Locate the cell with the specified text and output its [X, Y] center coordinate. 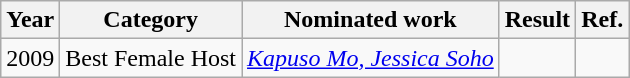
Category [151, 20]
Kapuso Mo, Jessica Soho [371, 58]
Ref. [602, 20]
2009 [30, 58]
Best Female Host [151, 58]
Nominated work [371, 20]
Year [30, 20]
Result [537, 20]
